Locate the cell with the specified text and output its [X, Y] center coordinate. 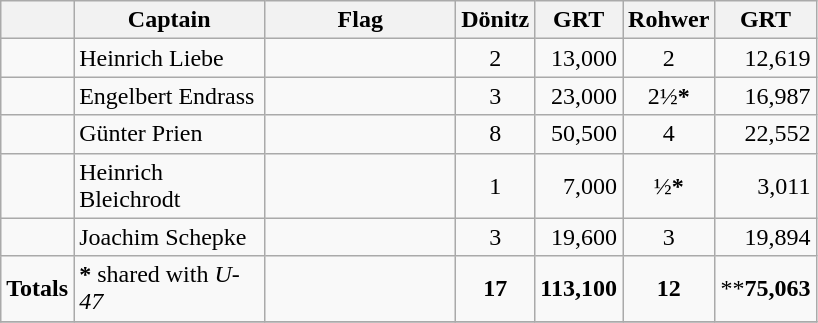
Totals [38, 288]
1 [496, 186]
½* [669, 186]
Captain [170, 20]
12 [669, 288]
19,600 [579, 237]
Joachim Schepke [170, 237]
3,011 [766, 186]
113,100 [579, 288]
22,552 [766, 134]
* shared with U-47 [170, 288]
7,000 [579, 186]
Rohwer [669, 20]
Flag [360, 20]
12,619 [766, 58]
23,000 [579, 96]
50,500 [579, 134]
Heinrich Bleichrodt [170, 186]
8 [496, 134]
17 [496, 288]
4 [669, 134]
Engelbert Endrass [170, 96]
16,987 [766, 96]
**75,063 [766, 288]
19,894 [766, 237]
13,000 [579, 58]
Dönitz [496, 20]
Günter Prien [170, 134]
Heinrich Liebe [170, 58]
2½* [669, 96]
